Search for the cell housing the specified text and yield its (x, y) center coordinate. 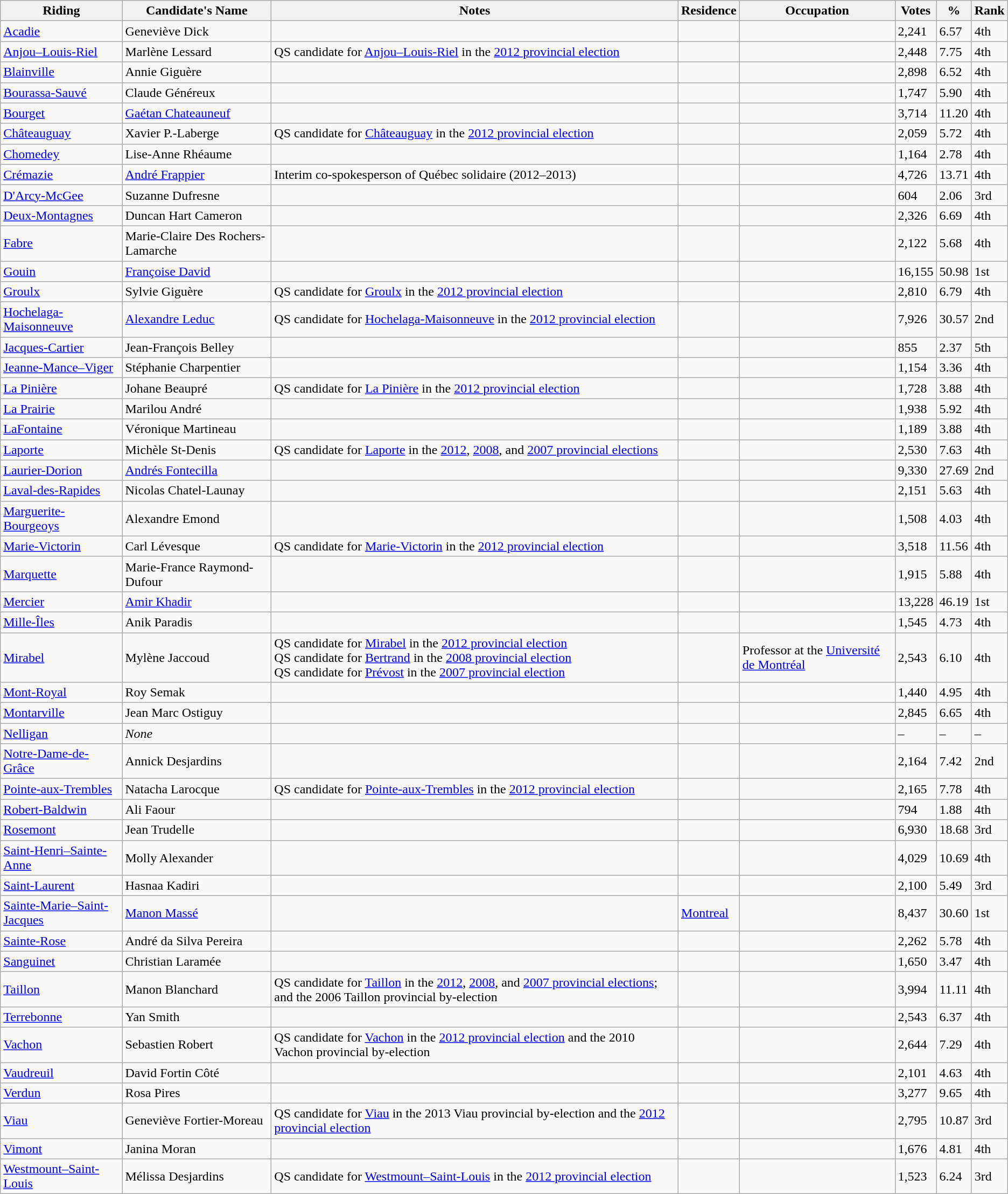
2,151 (915, 491)
Sainte-Rose (61, 941)
Marilou André (197, 409)
Amir Khadir (197, 602)
Terrebonne (61, 1017)
5.88 (954, 574)
Marguerite-Bourgeoys (61, 518)
Vaudreuil (61, 1072)
2,448 (915, 52)
Johane Beaupré (197, 388)
Pointe-aux-Trembles (61, 789)
7.78 (954, 789)
4,726 (915, 174)
Candidate's Name (197, 11)
11.11 (954, 989)
6.52 (954, 72)
Françoise David (197, 271)
QS candidate for Laporte in the 2012, 2008, and 2007 provincial elections (475, 450)
Yan Smith (197, 1017)
Geneviève Dick (197, 31)
Alexandre Emond (197, 518)
QS candidate for La Pinière in the 2012 provincial election (475, 388)
Laval-des-Rapides (61, 491)
None (197, 734)
11.56 (954, 546)
Sanguinet (61, 961)
Michèle St-Denis (197, 450)
2,810 (915, 292)
Fabre (61, 243)
Mille-Îles (61, 622)
Taillon (61, 989)
Anjou–Louis-Riel (61, 52)
2,165 (915, 789)
1,728 (915, 388)
Residence (709, 11)
Groulx (61, 292)
2,241 (915, 31)
Laporte (61, 450)
9,330 (915, 470)
D'Arcy-McGee (61, 195)
8,437 (915, 913)
Carl Lévesque (197, 546)
Geneviève Fortier-Moreau (197, 1121)
5.72 (954, 134)
5th (990, 347)
2.06 (954, 195)
Notes (475, 11)
Rosa Pires (197, 1093)
Rank (990, 11)
6.69 (954, 215)
3,714 (915, 113)
4.95 (954, 693)
1,508 (915, 518)
4,029 (915, 857)
5.90 (954, 93)
Véronique Martineau (197, 429)
QS candidate for Hochelaga-Maisonneuve in the 2012 provincial election (475, 320)
Interim co-spokesperson of Québec solidaire (2012–2013) (475, 174)
Sainte-Marie–Saint-Jacques (61, 913)
Alexandre Leduc (197, 320)
16,155 (915, 271)
QS candidate for Westmount–Saint-Louis in the 2012 provincial election (475, 1176)
LaFontaine (61, 429)
9.65 (954, 1093)
4.63 (954, 1072)
Chomedey (61, 154)
2,644 (915, 1045)
Marie-Claire Des Rochers-Lamarche (197, 243)
1,915 (915, 574)
10.87 (954, 1121)
Professor at the Université de Montréal (817, 657)
10.69 (954, 857)
Manon Blanchard (197, 989)
2,262 (915, 941)
Mylène Jaccoud (197, 657)
1,154 (915, 368)
6.24 (954, 1176)
QS candidate for Viau in the 2013 Viau provincial by-election and the 2012 provincial election (475, 1121)
2.78 (954, 154)
Bourassa-Sauvé (61, 93)
5.78 (954, 941)
La Prairie (61, 409)
5.49 (954, 885)
QS candidate for Marie-Victorin in the 2012 provincial election (475, 546)
1,440 (915, 693)
Marie-Victorin (61, 546)
13,228 (915, 602)
1,676 (915, 1149)
Jean Trudelle (197, 830)
QS candidate for Groulx in the 2012 provincial election (475, 292)
La Pinière (61, 388)
Westmount–Saint-Louis (61, 1176)
4.81 (954, 1149)
% (954, 11)
2,059 (915, 134)
Jeanne-Mance–Viger (61, 368)
1,189 (915, 429)
6.10 (954, 657)
Verdun (61, 1093)
Occupation (817, 11)
1,523 (915, 1176)
855 (915, 347)
Sylvie Giguère (197, 292)
5.63 (954, 491)
Vachon (61, 1045)
Jean-François Belley (197, 347)
Mirabel (61, 657)
30.60 (954, 913)
Riding (61, 11)
46.19 (954, 602)
3,277 (915, 1093)
Anik Paradis (197, 622)
Gaétan Chateauneuf (197, 113)
Lise-Anne Rhéaume (197, 154)
Andrés Fontecilla (197, 470)
2,100 (915, 885)
2,898 (915, 72)
Acadie (61, 31)
Marie-France Raymond-Dufour (197, 574)
Vimont (61, 1149)
50.98 (954, 271)
Nicolas Chatel-Launay (197, 491)
Montreal (709, 913)
Duncan Hart Cameron (197, 215)
2.37 (954, 347)
2,101 (915, 1072)
1,164 (915, 154)
Xavier P.-Laberge (197, 134)
Claude Généreux (197, 93)
QS candidate for Vachon in the 2012 provincial election and the 2010 Vachon provincial by-election (475, 1045)
Rosemont (61, 830)
Marquette (61, 574)
3,994 (915, 989)
Suzanne Dufresne (197, 195)
Gouin (61, 271)
Hasnaa Kadiri (197, 885)
Mont-Royal (61, 693)
2,326 (915, 215)
Châteauguay (61, 134)
QS candidate for Pointe-aux-Trembles in the 2012 provincial election (475, 789)
Sebastien Robert (197, 1045)
David Fortin Côté (197, 1072)
4.03 (954, 518)
Jean Marc Ostiguy (197, 713)
6.79 (954, 292)
Saint-Henri–Sainte-Anne (61, 857)
6.57 (954, 31)
Christian Laramée (197, 961)
Janina Moran (197, 1149)
30.57 (954, 320)
Blainville (61, 72)
3.47 (954, 961)
604 (915, 195)
André Frappier (197, 174)
Ali Faour (197, 809)
6.65 (954, 713)
5.92 (954, 409)
QS candidate for Châteauguay in the 2012 provincial election (475, 134)
Natacha Larocque (197, 789)
Deux-Montagnes (61, 215)
Manon Massé (197, 913)
7.29 (954, 1045)
QS candidate for Taillon in the 2012, 2008, and 2007 provincial elections; and the 2006 Taillon provincial by-election (475, 989)
27.69 (954, 470)
Laurier-Dorion (61, 470)
Viau (61, 1121)
Bourget (61, 113)
Nelligan (61, 734)
Mélissa Desjardins (197, 1176)
6,930 (915, 830)
1,938 (915, 409)
2,122 (915, 243)
7.75 (954, 52)
Mercier (61, 602)
Jacques-Cartier (61, 347)
Hochelaga-Maisonneuve (61, 320)
1.88 (954, 809)
1,545 (915, 622)
18.68 (954, 830)
1,650 (915, 961)
13.71 (954, 174)
3,518 (915, 546)
Molly Alexander (197, 857)
7.42 (954, 762)
2,164 (915, 762)
4.73 (954, 622)
Crémazie (61, 174)
1,747 (915, 93)
6.37 (954, 1017)
André da Silva Pereira (197, 941)
Annie Giguère (197, 72)
11.20 (954, 113)
Robert-Baldwin (61, 809)
5.68 (954, 243)
Notre-Dame-de-Grâce (61, 762)
2,845 (915, 713)
3.36 (954, 368)
7,926 (915, 320)
Marlène Lessard (197, 52)
Saint-Laurent (61, 885)
Stéphanie Charpentier (197, 368)
2,795 (915, 1121)
Roy Semak (197, 693)
794 (915, 809)
7.63 (954, 450)
Votes (915, 11)
2,530 (915, 450)
Montarville (61, 713)
Annick Desjardins (197, 762)
QS candidate for Anjou–Louis-Riel in the 2012 provincial election (475, 52)
